Provide the (X, Y) coordinate of the cell's center where the given text is located.  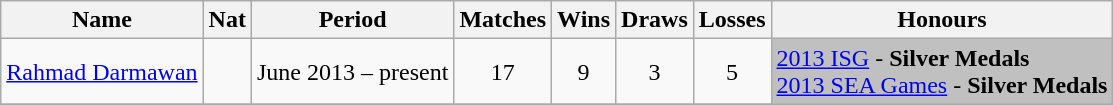
Losses (732, 20)
17 (503, 72)
3 (655, 72)
Name (102, 20)
2013 ISG - Silver Medals 2013 SEA Games - Silver Medals (942, 72)
June 2013 – present (352, 72)
Nat (227, 20)
Honours (942, 20)
Period (352, 20)
Rahmad Darmawan (102, 72)
Draws (655, 20)
Matches (503, 20)
Wins (584, 20)
9 (584, 72)
5 (732, 72)
